For the text-containing cell, return its midpoint in [x, y] coordinate format. 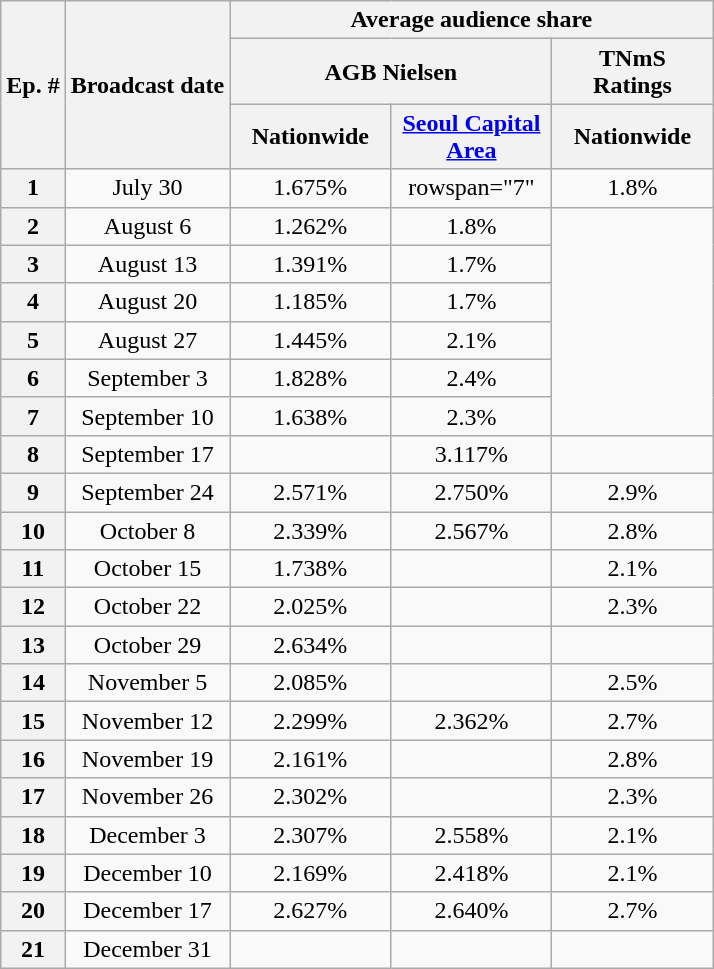
1.828% [310, 378]
2.025% [310, 607]
September 10 [148, 416]
November 5 [148, 683]
1 [33, 188]
Seoul Capital Area [472, 136]
October 15 [148, 569]
July 30 [148, 188]
2.627% [310, 911]
2.571% [310, 492]
November 12 [148, 721]
2.307% [310, 835]
October 22 [148, 607]
August 13 [148, 264]
August 20 [148, 302]
December 3 [148, 835]
2.640% [472, 911]
2.339% [310, 531]
10 [33, 531]
2.567% [472, 531]
1.185% [310, 302]
2.558% [472, 835]
2.299% [310, 721]
21 [33, 949]
3.117% [472, 454]
2.418% [472, 873]
2.9% [632, 492]
November 26 [148, 797]
2.362% [472, 721]
8 [33, 454]
2 [33, 226]
1.391% [310, 264]
Average audience share [472, 20]
rowspan="7" [472, 188]
7 [33, 416]
AGB Nielsen [391, 72]
October 8 [148, 531]
August 6 [148, 226]
2.5% [632, 683]
3 [33, 264]
2.085% [310, 683]
12 [33, 607]
20 [33, 911]
1.445% [310, 340]
18 [33, 835]
14 [33, 683]
1.675% [310, 188]
September 17 [148, 454]
December 17 [148, 911]
2.634% [310, 645]
6 [33, 378]
September 24 [148, 492]
December 31 [148, 949]
2.161% [310, 759]
2.750% [472, 492]
October 29 [148, 645]
2.4% [472, 378]
2.169% [310, 873]
Broadcast date [148, 85]
4 [33, 302]
November 19 [148, 759]
15 [33, 721]
13 [33, 645]
1.262% [310, 226]
5 [33, 340]
TNmS Ratings [632, 72]
17 [33, 797]
2.302% [310, 797]
Ep. # [33, 85]
16 [33, 759]
1.738% [310, 569]
December 10 [148, 873]
August 27 [148, 340]
September 3 [148, 378]
9 [33, 492]
19 [33, 873]
1.638% [310, 416]
11 [33, 569]
